Detect which cell encompasses the target text, then output its (x, y) center coordinate. 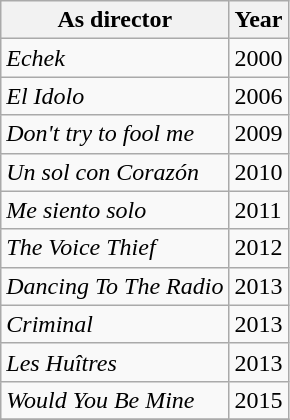
El Idolo (115, 96)
As director (115, 20)
Un sol con Corazón (115, 172)
2012 (258, 248)
Year (258, 20)
Would You Be Mine (115, 400)
2009 (258, 134)
The Voice Thief (115, 248)
2011 (258, 210)
Dancing To The Radio (115, 286)
Les Huîtres (115, 362)
Echek (115, 58)
Me siento solo (115, 210)
2015 (258, 400)
Don't try to fool me (115, 134)
2010 (258, 172)
2000 (258, 58)
2006 (258, 96)
Criminal (115, 324)
